Detect which cell encompasses the target text, then output its [x, y] center coordinate. 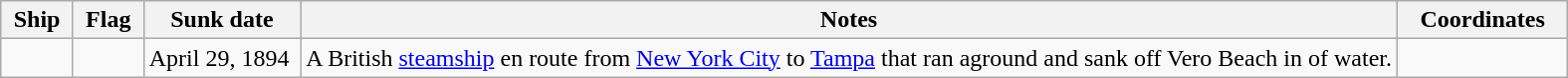
A British steamship en route from New York City to Tampa that ran aground and sank off Vero Beach in of water. [849, 58]
Ship [38, 20]
Flag [108, 20]
Sunk date [221, 20]
Coordinates [1481, 20]
Notes [849, 20]
April 29, 1894 [221, 58]
